Find where the given text appears and provide that cell's center as (X, Y) coordinate. 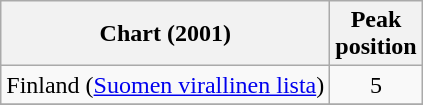
Chart (2001) (166, 34)
Finland (Suomen virallinen lista) (166, 85)
Peakposition (376, 34)
5 (376, 85)
